From the cell containing the given text, extract its center point as [x, y] coordinate. 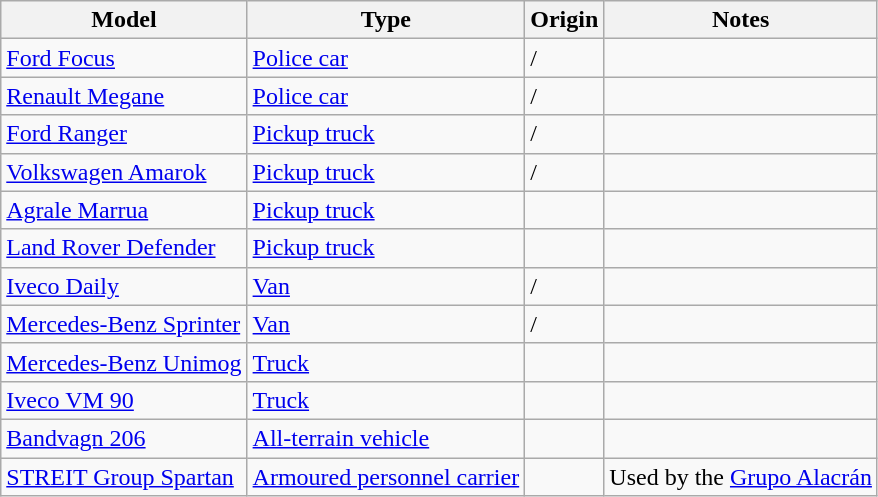
Renault Megane [124, 96]
Agrale Marrua [124, 210]
Iveco VM 90 [124, 400]
All-terrain vehicle [386, 438]
Used by the Grupo Alacrán [741, 477]
Notes [741, 20]
Bandvagn 206 [124, 438]
Mercedes-Benz Sprinter [124, 324]
STREIT Group Spartan [124, 477]
Volkswagen Amarok [124, 172]
Type [386, 20]
Origin [564, 20]
Mercedes-Benz Unimog [124, 362]
Ford Ranger [124, 134]
Model [124, 20]
Armoured personnel carrier [386, 477]
Iveco Daily [124, 286]
Ford Focus [124, 58]
Land Rover Defender [124, 248]
